Return the (X, Y) coordinate for the center point of the cell that contains the specified text.  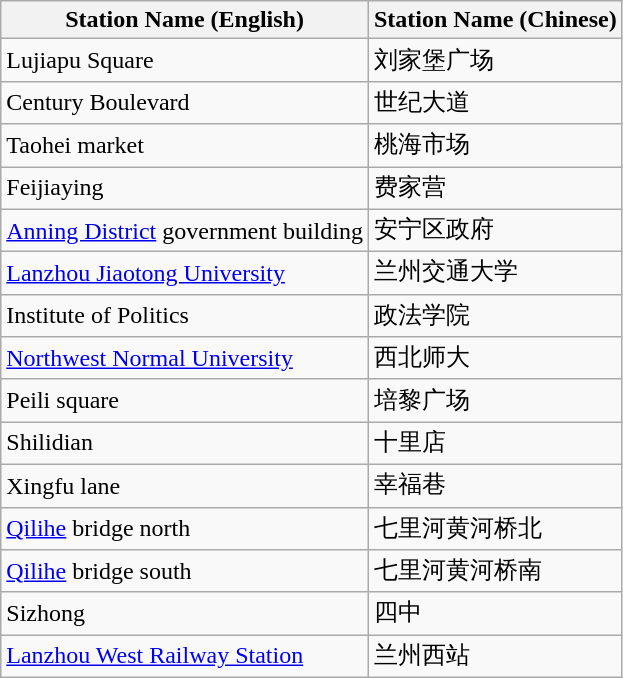
Century Boulevard (185, 102)
Qilihe bridge north (185, 528)
Station Name (Chinese) (495, 20)
幸福巷 (495, 486)
Shilidian (185, 444)
安宁区政府 (495, 230)
Lujiapu Square (185, 60)
兰州西站 (495, 656)
世纪大道 (495, 102)
兰州交通大学 (495, 274)
七里河黄河桥南 (495, 572)
四中 (495, 614)
费家营 (495, 188)
刘家堡广场 (495, 60)
Northwest Normal University (185, 358)
Feijiaying (185, 188)
西北师大 (495, 358)
Anning District government building (185, 230)
Taohei market (185, 146)
桃海市场 (495, 146)
Qilihe bridge south (185, 572)
Institute of Politics (185, 316)
Station Name (English) (185, 20)
Peili square (185, 400)
Lanzhou West Railway Station (185, 656)
Sizhong (185, 614)
七里河黄河桥北 (495, 528)
政法学院 (495, 316)
十里店 (495, 444)
培黎广场 (495, 400)
Lanzhou Jiaotong University (185, 274)
Xingfu lane (185, 486)
